Detect which cell encompasses the target text, then output its [X, Y] center coordinate. 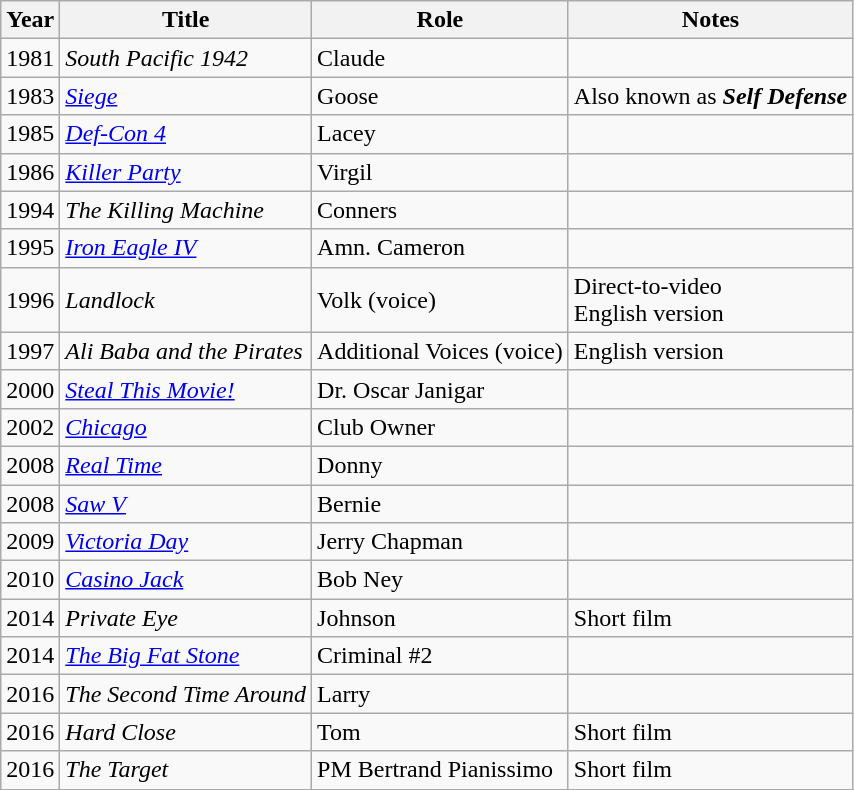
Bernie [440, 503]
Virgil [440, 172]
English version [710, 351]
Donny [440, 465]
Johnson [440, 618]
2010 [30, 580]
1996 [30, 300]
2000 [30, 389]
1985 [30, 134]
1995 [30, 248]
South Pacific 1942 [186, 58]
The Second Time Around [186, 694]
Def-Con 4 [186, 134]
2002 [30, 427]
Also known as Self Defense [710, 96]
Club Owner [440, 427]
The Big Fat Stone [186, 656]
Direct-to-videoEnglish version [710, 300]
1997 [30, 351]
1986 [30, 172]
Chicago [186, 427]
1994 [30, 210]
PM Bertrand Pianissimo [440, 770]
The Killing Machine [186, 210]
Title [186, 20]
Year [30, 20]
Siege [186, 96]
Landlock [186, 300]
Jerry Chapman [440, 542]
Hard Close [186, 732]
Criminal #2 [440, 656]
Steal This Movie! [186, 389]
Claude [440, 58]
Notes [710, 20]
1983 [30, 96]
Lacey [440, 134]
Casino Jack [186, 580]
Iron Eagle IV [186, 248]
Bob Ney [440, 580]
Conners [440, 210]
Role [440, 20]
Volk (voice) [440, 300]
Amn. Cameron [440, 248]
Saw V [186, 503]
Ali Baba and the Pirates [186, 351]
Real Time [186, 465]
Dr. Oscar Janigar [440, 389]
Goose [440, 96]
Private Eye [186, 618]
2009 [30, 542]
Victoria Day [186, 542]
Additional Voices (voice) [440, 351]
Larry [440, 694]
1981 [30, 58]
The Target [186, 770]
Killer Party [186, 172]
Tom [440, 732]
